From the cell containing the given text, extract its center point as [X, Y] coordinate. 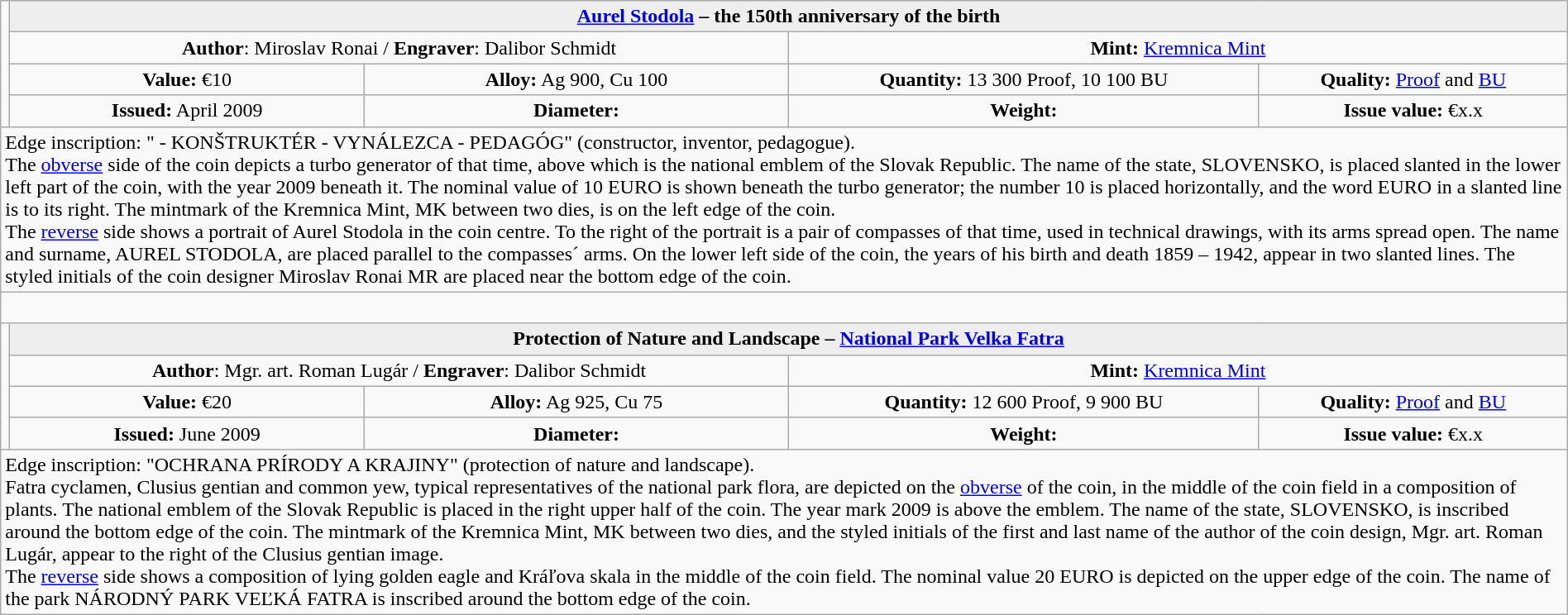
Alloy: Ag 900, Cu 100 [577, 79]
Protection of Nature and Landscape – National Park Velka Fatra [789, 339]
Author: Miroslav Ronai / Engraver: Dalibor Schmidt [399, 48]
Issued: June 2009 [187, 433]
Value: €20 [187, 402]
Value: €10 [187, 79]
Alloy: Ag 925, Cu 75 [577, 402]
Quantity: 13 300 Proof, 10 100 BU [1024, 79]
Quantity: 12 600 Proof, 9 900 BU [1024, 402]
Aurel Stodola – the 150th anniversary of the birth [789, 17]
Author: Mgr. art. Roman Lugár / Engraver: Dalibor Schmidt [399, 370]
Issued: April 2009 [187, 111]
